Locate the cell with the specified text and output its (X, Y) center coordinate. 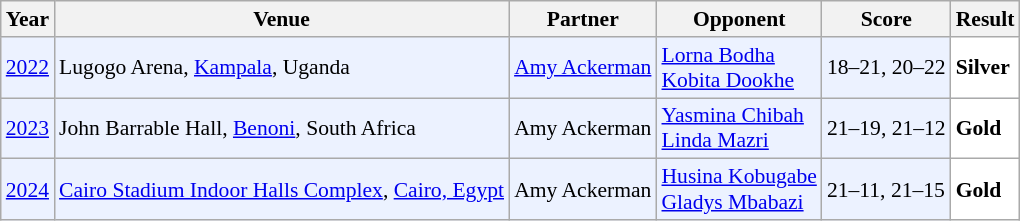
18–21, 20–22 (886, 68)
Cairo Stadium Indoor Halls Complex, Cairo, Egypt (282, 190)
2024 (28, 190)
21–11, 21–15 (886, 190)
John Barrable Hall, Benoni, South Africa (282, 128)
21–19, 21–12 (886, 128)
Year (28, 19)
Yasmina Chibah Linda Mazri (738, 128)
Score (886, 19)
Partner (582, 19)
2023 (28, 128)
Silver (986, 68)
Husina Kobugabe Gladys Mbabazi (738, 190)
Opponent (738, 19)
Venue (282, 19)
2022 (28, 68)
Lorna Bodha Kobita Dookhe (738, 68)
Result (986, 19)
Lugogo Arena, Kampala, Uganda (282, 68)
